Provide the (x, y) coordinate of the cell's center where the given text is located.  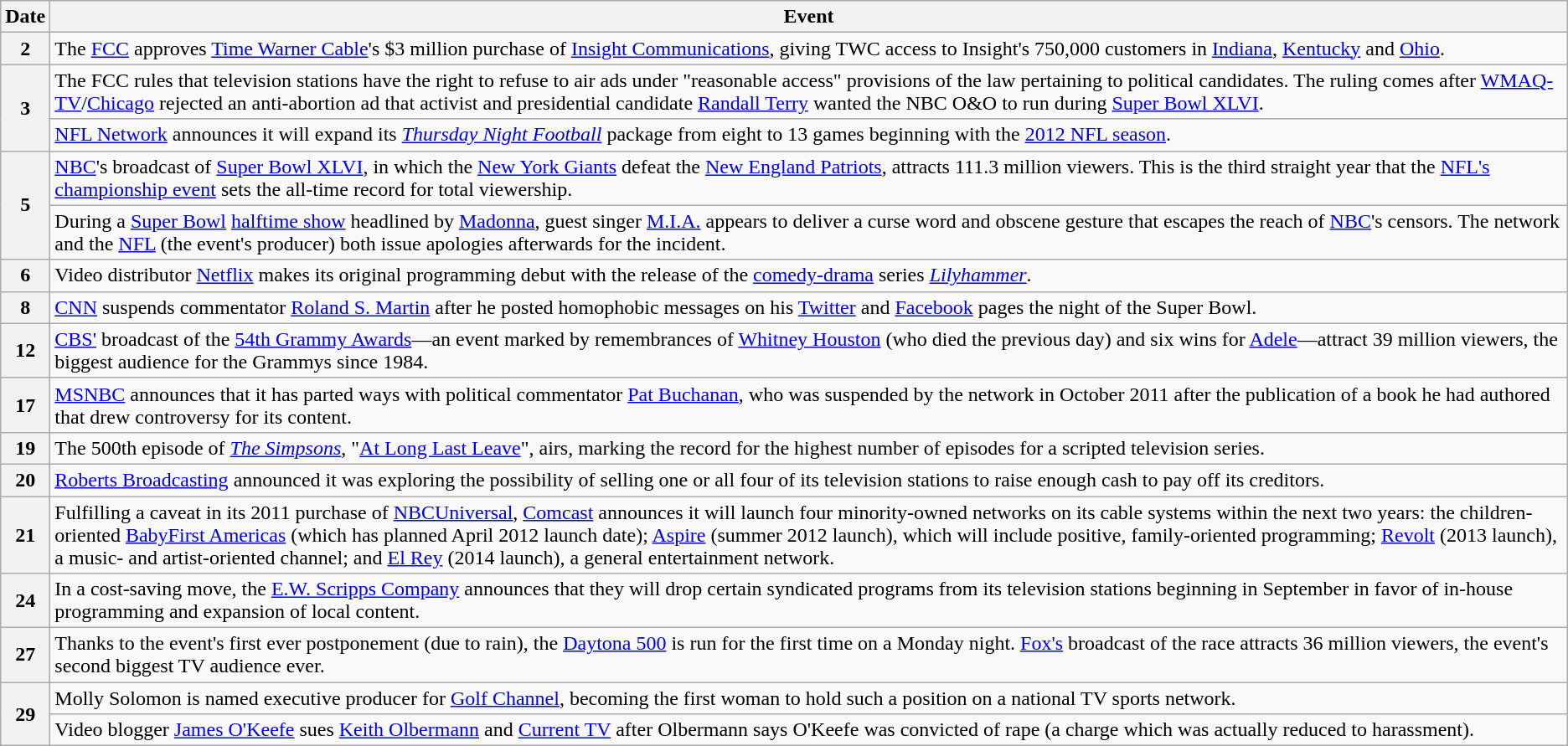
29 (25, 714)
5 (25, 205)
Date (25, 17)
3 (25, 107)
17 (25, 405)
19 (25, 448)
21 (25, 534)
20 (25, 480)
6 (25, 275)
27 (25, 655)
24 (25, 601)
Molly Solomon is named executive producer for Golf Channel, becoming the first woman to hold such a position on a national TV sports network. (809, 698)
12 (25, 350)
8 (25, 307)
Video distributor Netflix makes its original programming debut with the release of the comedy-drama series Lilyhammer. (809, 275)
CNN suspends commentator Roland S. Martin after he posted homophobic messages on his Twitter and Facebook pages the night of the Super Bowl. (809, 307)
NFL Network announces it will expand its Thursday Night Football package from eight to 13 games beginning with the 2012 NFL season. (809, 135)
2 (25, 49)
Event (809, 17)
